Scan for the cell matching the given text and deliver its (x, y) coordinate at center. 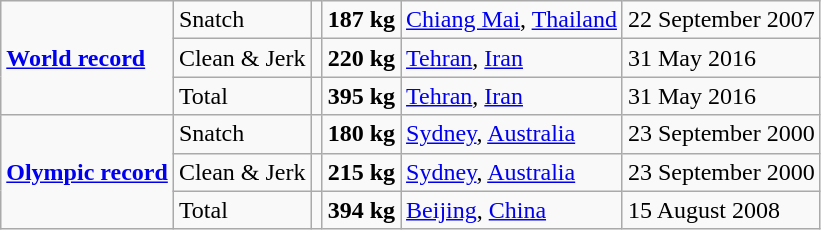
Chiang Mai, Thailand (512, 20)
187 kg (361, 20)
215 kg (361, 172)
220 kg (361, 58)
Olympic record (88, 172)
180 kg (361, 134)
15 August 2008 (721, 210)
395 kg (361, 96)
World record (88, 58)
22 September 2007 (721, 20)
394 kg (361, 210)
Beijing, China (512, 210)
